Return (x, y) of the center of cell containing provided text 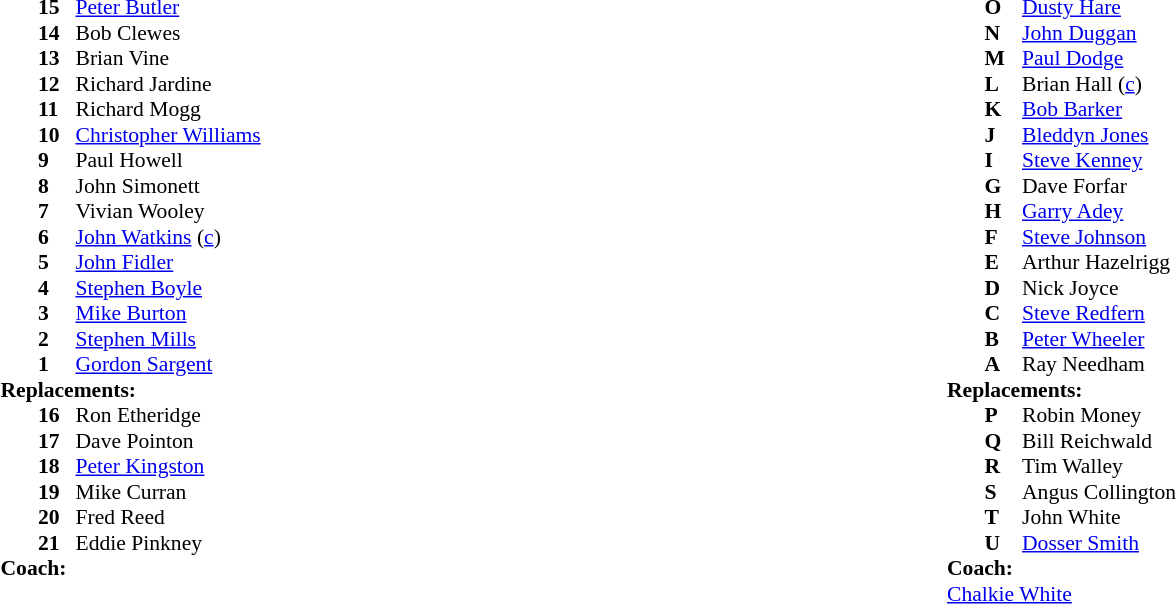
Brian Vine (168, 59)
Q (1003, 441)
16 (57, 415)
Richard Jardine (168, 84)
N (1003, 33)
Steve Kenney (1099, 161)
B (1003, 339)
Angus Collington (1099, 492)
D (1003, 288)
12 (57, 84)
Christopher Williams (168, 135)
E (1003, 263)
U (1003, 543)
I (1003, 161)
S (1003, 492)
Nick Joyce (1099, 288)
7 (57, 211)
A (1003, 365)
Bob Clewes (168, 33)
18 (57, 467)
14 (57, 33)
10 (57, 135)
Steve Redfern (1099, 313)
R (1003, 467)
T (1003, 517)
L (1003, 84)
Garry Adey (1099, 211)
John White (1099, 517)
8 (57, 186)
M (1003, 59)
Brian Hall (c) (1099, 84)
17 (57, 441)
19 (57, 492)
4 (57, 288)
Bleddyn Jones (1099, 135)
Ron Etheridge (168, 415)
2 (57, 339)
Arthur Hazelrigg (1099, 263)
21 (57, 543)
9 (57, 161)
Dave Forfar (1099, 186)
Stephen Mills (168, 339)
Richard Mogg (168, 109)
5 (57, 263)
Mike Curran (168, 492)
Bob Barker (1099, 109)
20 (57, 517)
Peter Kingston (168, 467)
H (1003, 211)
John Fidler (168, 263)
Gordon Sargent (168, 365)
Robin Money (1099, 415)
3 (57, 313)
G (1003, 186)
Stephen Boyle (168, 288)
Fred Reed (168, 517)
11 (57, 109)
Paul Howell (168, 161)
Vivian Wooley (168, 211)
Bill Reichwald (1099, 441)
Mike Burton (168, 313)
John Simonett (168, 186)
Paul Dodge (1099, 59)
Peter Wheeler (1099, 339)
John Watkins (c) (168, 237)
6 (57, 237)
Dosser Smith (1099, 543)
Tim Walley (1099, 467)
Eddie Pinkney (168, 543)
Ray Needham (1099, 365)
J (1003, 135)
John Duggan (1099, 33)
13 (57, 59)
K (1003, 109)
1 (57, 365)
Steve Johnson (1099, 237)
C (1003, 313)
P (1003, 415)
Dave Pointon (168, 441)
F (1003, 237)
